Output the [X, Y] coordinate of the center of the cell containing the given text.  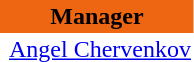
Manager [97, 16]
